Return (x, y) of the center of cell containing provided text 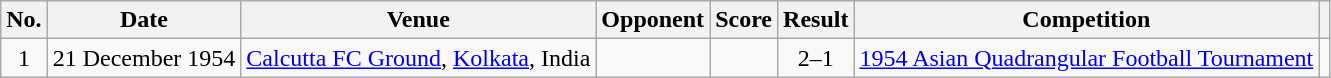
Venue (418, 20)
2–1 (816, 58)
1 (24, 58)
Opponent (653, 20)
1954 Asian Quadrangular Football Tournament (1086, 58)
Score (744, 20)
Date (144, 20)
21 December 1954 (144, 58)
Competition (1086, 20)
Result (816, 20)
Calcutta FC Ground, Kolkata, India (418, 58)
No. (24, 20)
